Detect which cell encompasses the target text, then output its (x, y) center coordinate. 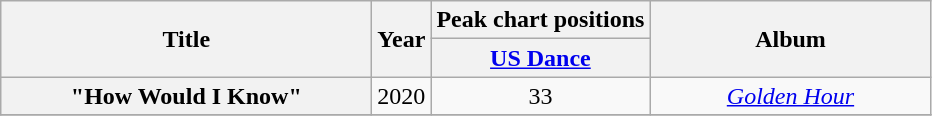
US Dance (540, 58)
Peak chart positions (540, 20)
Title (186, 39)
"How Would I Know" (186, 96)
Album (790, 39)
2020 (402, 96)
33 (540, 96)
Golden Hour (790, 96)
Year (402, 39)
